Extract the [x, y] coordinate from the center of the cell holding the provided text.  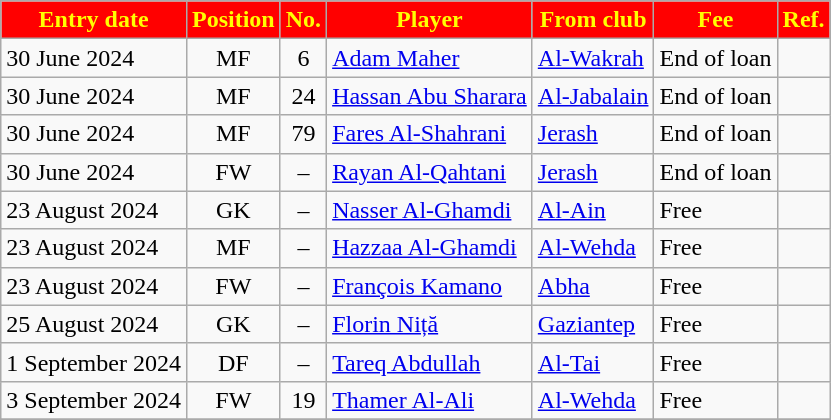
DF [233, 362]
3 September 2024 [94, 400]
Al-Ain [593, 210]
Tareq Abdullah [430, 362]
Abha [593, 286]
Adam Maher [430, 58]
Florin Niță [430, 324]
Nasser Al-Ghamdi [430, 210]
Entry date [94, 20]
Rayan Al-Qahtani [430, 172]
No. [303, 20]
24 [303, 96]
Al-Jabalain [593, 96]
Hazzaa Al-Ghamdi [430, 248]
Fares Al-Shahrani [430, 134]
Al-Wakrah [593, 58]
19 [303, 400]
Position [233, 20]
Player [430, 20]
Gaziantep [593, 324]
6 [303, 58]
From club [593, 20]
25 August 2024 [94, 324]
François Kamano [430, 286]
Ref. [804, 20]
Al-Tai [593, 362]
Thamer Al-Ali [430, 400]
1 September 2024 [94, 362]
Hassan Abu Sharara [430, 96]
79 [303, 134]
Fee [716, 20]
